Output the (X, Y) coordinate of the center of the cell containing the given text.  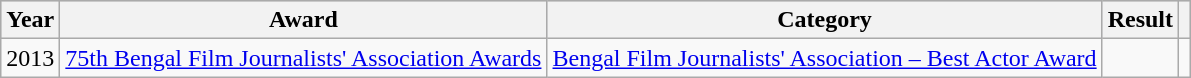
Result (1140, 20)
Bengal Film Journalists' Association – Best Actor Award (824, 58)
Category (824, 20)
Award (304, 20)
2013 (30, 58)
Year (30, 20)
75th Bengal Film Journalists' Association Awards (304, 58)
